Detect which cell encompasses the target text, then output its [X, Y] center coordinate. 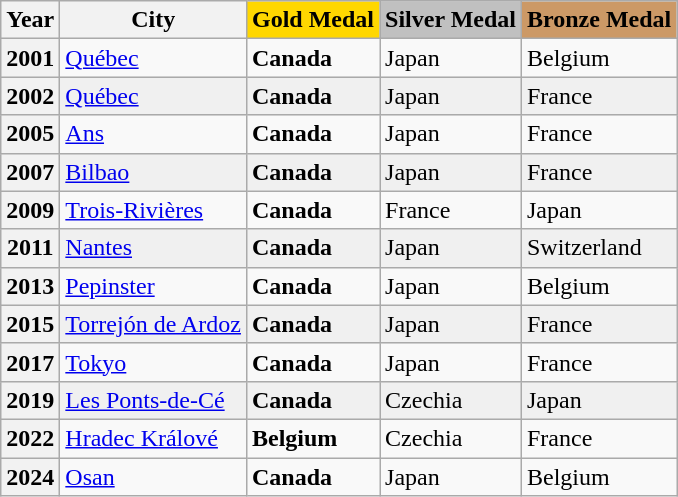
Osan [154, 477]
2017 [30, 362]
2013 [30, 286]
2022 [30, 438]
Silver Medal [451, 20]
Bronze Medal [598, 20]
City [154, 20]
Les Ponts-de-Cé [154, 400]
2007 [30, 172]
2002 [30, 96]
Gold Medal [312, 20]
Ans [154, 134]
2005 [30, 134]
Bilbao [154, 172]
2015 [30, 324]
2019 [30, 400]
Switzerland [598, 248]
Torrejón de Ardoz [154, 324]
Trois-Rivières [154, 210]
Tokyo [154, 362]
2009 [30, 210]
2024 [30, 477]
Year [30, 20]
Pepinster [154, 286]
Hradec Králové [154, 438]
2001 [30, 58]
2011 [30, 248]
Nantes [154, 248]
